Return [x, y] of the center of cell containing provided text 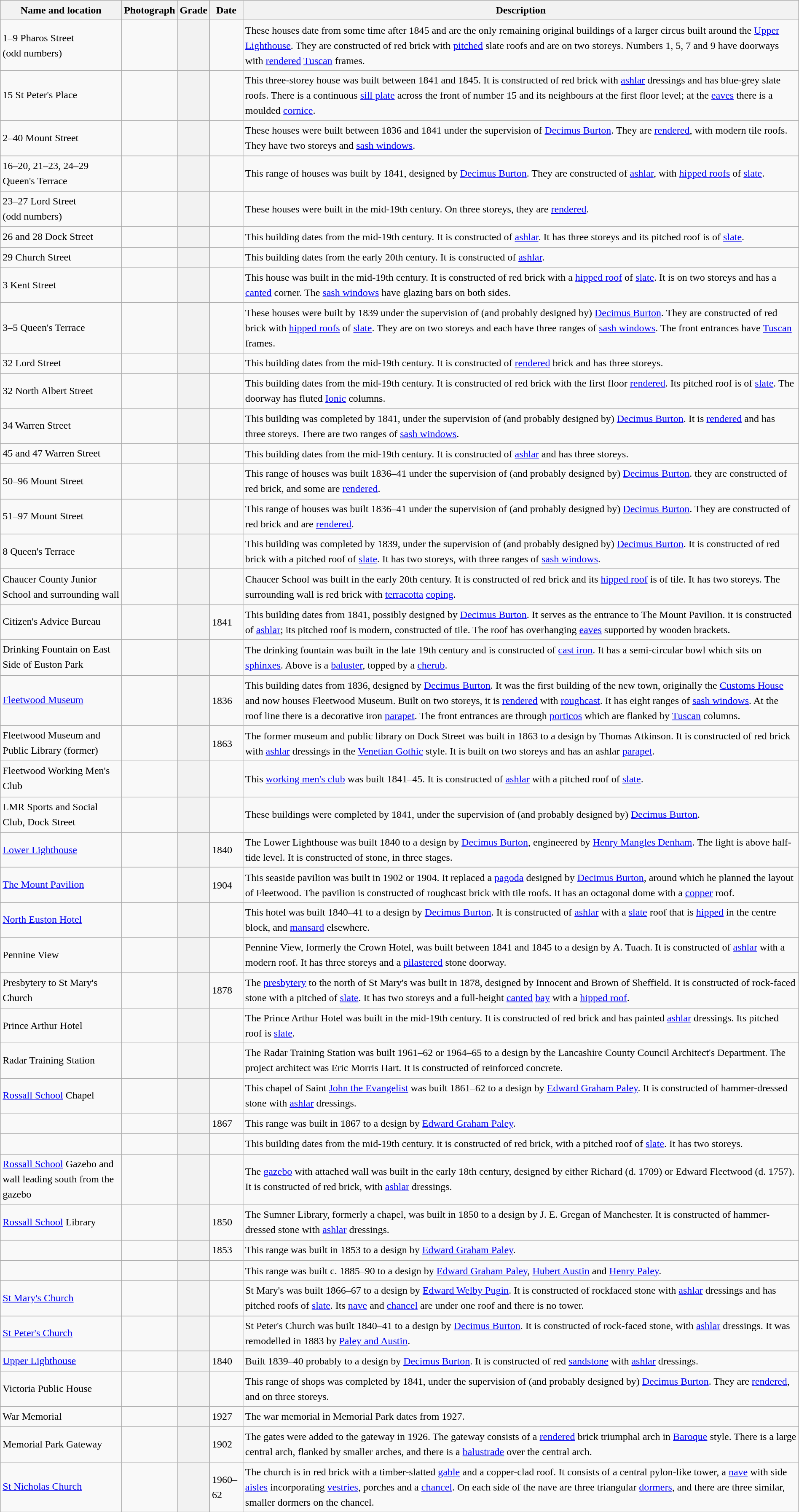
26 and 28 Dock Street [61, 237]
Fleetwood Museum and Public Library (former) [61, 744]
North Euston Hotel [61, 920]
Upper Lighthouse [61, 1362]
50–96 Mount Street [61, 481]
This building dates from the mid-19th century. It is constructed of ashlar and has three storeys. [521, 454]
3 Kent Street [61, 285]
This working men's club was built 1841–45. It is constructed of ashlar with a pitched roof of slate. [521, 779]
29 Church Street [61, 258]
1867 [226, 1124]
Rossall School Chapel [61, 1096]
This range was built in 1853 to a design by Edward Graham Paley. [521, 1250]
Lower Lighthouse [61, 850]
1960–62 [226, 1487]
1904 [226, 885]
1836 [226, 701]
45 and 47 Warren Street [61, 454]
This building dates from the mid-19th century. It is constructed of ashlar. It has three storeys and its pitched roof is of slate. [521, 237]
This range was built in 1867 to a design by Edward Graham Paley. [521, 1124]
Date [226, 10]
War Memorial [61, 1416]
Memorial Park Gateway [61, 1444]
1878 [226, 991]
St Peter's Church [61, 1334]
Drinking Fountain on East Side of Euston Park [61, 658]
Citizen's Advice Bureau [61, 622]
Fleetwood Museum [61, 701]
32 Lord Street [61, 363]
This building dates from the early 20th century. It is constructed of ashlar. [521, 258]
2–40 Mount Street [61, 138]
The Mount Pavilion [61, 885]
15 St Peter's Place [61, 95]
34 Warren Street [61, 426]
Chaucer County Junior School and surrounding wall [61, 587]
Description [521, 10]
1841 [226, 622]
3–5 Queen's Terrace [61, 328]
1853 [226, 1250]
Rossall School Gazebo and wall leading south from the gazebo [61, 1179]
23–27 Lord Street(odd numbers) [61, 209]
Presbytery to St Mary's Church [61, 991]
Grade [193, 10]
8 Queen's Terrace [61, 551]
This building dates from the mid-19th century. It is constructed of rendered brick and has three storeys. [521, 363]
1927 [226, 1416]
Radar Training Station [61, 1061]
1–9 Pharos Street(odd numbers) [61, 46]
1863 [226, 744]
Rossall School Library [61, 1222]
Name and location [61, 10]
32 North Albert Street [61, 391]
St Mary's Church [61, 1298]
1902 [226, 1444]
These houses were built in the mid-19th century. On three storeys, they are rendered. [521, 209]
St Nicholas Church [61, 1487]
1850 [226, 1222]
Fleetwood Working Men's Club [61, 779]
Photograph [150, 10]
These buildings were completed by 1841, under the supervision of (and probably designed by) Decimus Burton. [521, 814]
51–97 Mount Street [61, 517]
The war memorial in Memorial Park dates from 1927. [521, 1416]
Built 1839–40 probably to a design by Decimus Burton. It is constructed of red sandstone with ashlar dressings. [521, 1362]
LMR Sports and Social Club, Dock Street [61, 814]
16–20, 21–23, 24–29 Queen's Terrace [61, 174]
This range of houses was built by 1841, designed by Decimus Burton. They are constructed of ashlar, with hipped roofs of slate. [521, 174]
This range was built c. 1885–90 to a design by Edward Graham Paley, Hubert Austin and Henry Paley. [521, 1270]
Victoria Public House [61, 1388]
Prince Arthur Hotel [61, 1026]
Pennine View [61, 955]
This building dates from the mid-19th century. it is constructed of red brick, with a pitched roof of slate. It has two storeys. [521, 1144]
